Find where the given text appears and provide that cell's center as [X, Y] coordinate. 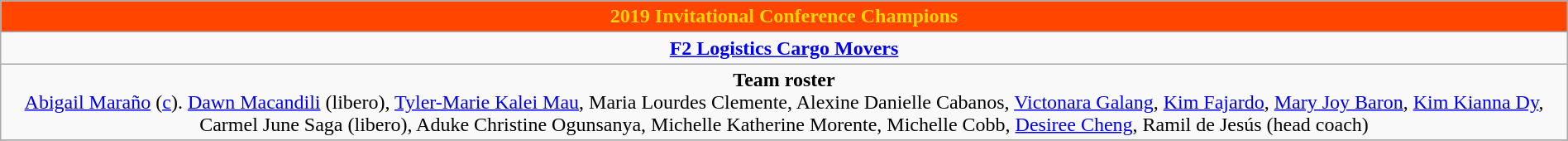
F2 Logistics Cargo Movers [784, 48]
2019 Invitational Conference Champions [784, 17]
